Scan for the cell matching the given text and deliver its (X, Y) coordinate at center. 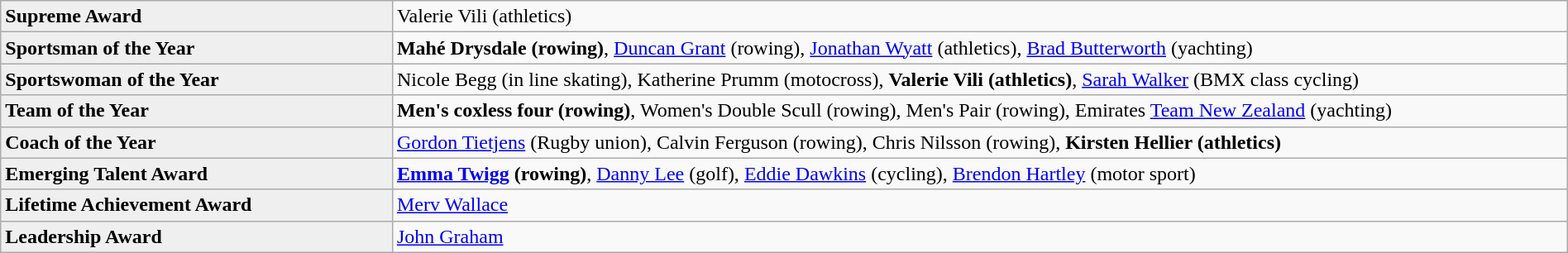
Team of the Year (197, 111)
Merv Wallace (979, 205)
Sportswoman of the Year (197, 79)
Mahé Drysdale (rowing), Duncan Grant (rowing), Jonathan Wyatt (athletics), Brad Butterworth (yachting) (979, 48)
Leadership Award (197, 236)
Nicole Begg (in line skating), Katherine Prumm (motocross), Valerie Vili (athletics), Sarah Walker (BMX class cycling) (979, 79)
John Graham (979, 236)
Supreme Award (197, 17)
Men's coxless four (rowing), Women's Double Scull (rowing), Men's Pair (rowing), Emirates Team New Zealand (yachting) (979, 111)
Gordon Tietjens (Rugby union), Calvin Ferguson (rowing), Chris Nilsson (rowing), Kirsten Hellier (athletics) (979, 142)
Sportsman of the Year (197, 48)
Emerging Talent Award (197, 174)
Emma Twigg (rowing), Danny Lee (golf), Eddie Dawkins (cycling), Brendon Hartley (motor sport) (979, 174)
Lifetime Achievement Award (197, 205)
Valerie Vili (athletics) (979, 17)
Coach of the Year (197, 142)
